Output the [x, y] coordinate of the center of the cell containing the given text.  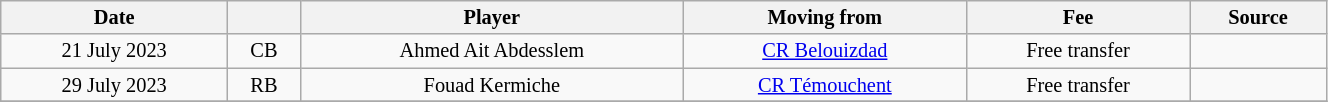
RB [264, 85]
CB [264, 51]
Ahmed Ait Abdesslem [492, 51]
Fouad Kermiche [492, 85]
CR Belouizdad [824, 51]
Player [492, 17]
Moving from [824, 17]
Source [1258, 17]
Fee [1078, 17]
21 July 2023 [114, 51]
CR Témouchent [824, 85]
Date [114, 17]
29 July 2023 [114, 85]
